Output the (X, Y) coordinate of the center of the cell containing the given text.  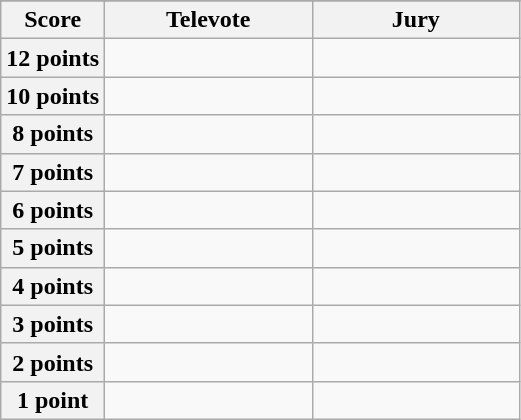
7 points (53, 172)
Jury (416, 20)
1 point (53, 400)
4 points (53, 286)
Televote (209, 20)
6 points (53, 210)
Score (53, 20)
10 points (53, 96)
2 points (53, 362)
12 points (53, 58)
8 points (53, 134)
5 points (53, 248)
3 points (53, 324)
